Identify which cell holds the provided text, then report its [X, Y] central coordinate. 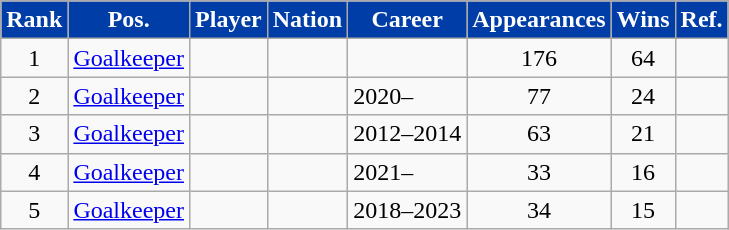
15 [643, 210]
33 [539, 172]
1 [34, 58]
Career [408, 20]
Rank [34, 20]
2 [34, 96]
2021– [408, 172]
16 [643, 172]
Wins [643, 20]
2012–2014 [408, 134]
2018–2023 [408, 210]
3 [34, 134]
21 [643, 134]
77 [539, 96]
2020– [408, 96]
63 [539, 134]
176 [539, 58]
64 [643, 58]
Player [229, 20]
34 [539, 210]
Pos. [129, 20]
Appearances [539, 20]
24 [643, 96]
4 [34, 172]
Ref. [702, 20]
5 [34, 210]
Nation [307, 20]
